Scan for the cell matching the given text and deliver its [X, Y] coordinate at center. 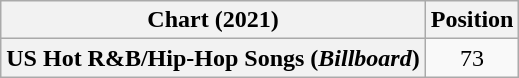
Position [472, 20]
US Hot R&B/Hip-Hop Songs (Billboard) [213, 58]
Chart (2021) [213, 20]
73 [472, 58]
